Return (x, y) of the center of cell containing provided text 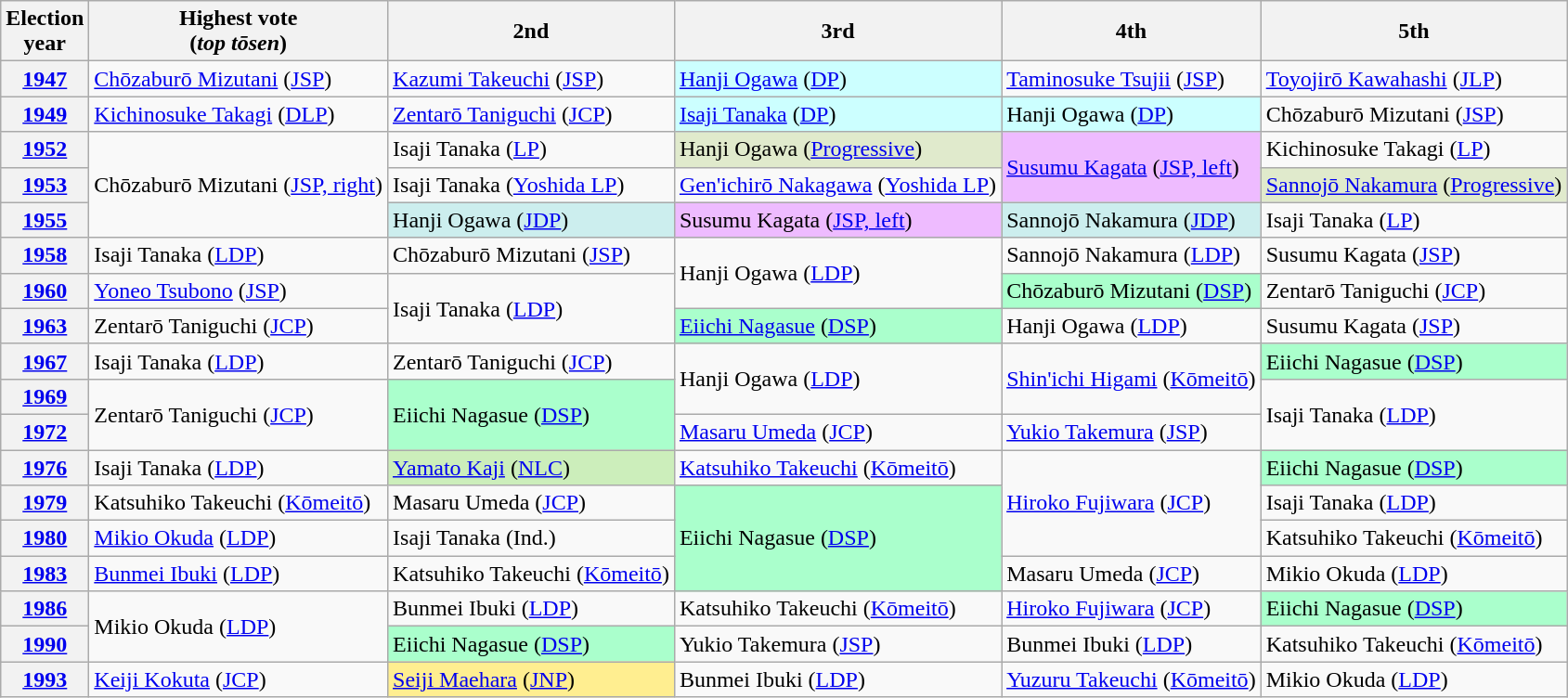
Isaji Tanaka (DP) (837, 114)
Gen'ichirō Nakagawa (Yoshida LP) (837, 185)
Kichinosuke Takagi (DLP) (239, 114)
Sannojō Nakamura (LDP) (1132, 255)
Seiji Maehara (JNP) (531, 679)
2nd (531, 32)
Yuzuru Takeuchi (Kōmeitō) (1132, 679)
Yoneo Tsubono (JSP) (239, 291)
Electionyear (45, 32)
Keiji Kokuta (JCP) (239, 679)
1947 (45, 79)
Hanji Ogawa (JDP) (531, 220)
Kazumi Takeuchi (JSP) (531, 79)
1993 (45, 679)
Yamato Kaji (NLC) (531, 467)
Sannojō Nakamura (Progressive) (1414, 185)
Isaji Tanaka (Ind.) (531, 538)
1967 (45, 361)
Highest vote(top tōsen) (239, 32)
1983 (45, 574)
1969 (45, 396)
5th (1414, 32)
Chōzaburō Mizutani (JSP, right) (239, 185)
1979 (45, 503)
1990 (45, 644)
1963 (45, 326)
1952 (45, 149)
1972 (45, 432)
1955 (45, 220)
1960 (45, 291)
1958 (45, 255)
1980 (45, 538)
3rd (837, 32)
1986 (45, 609)
4th (1132, 32)
1976 (45, 467)
1949 (45, 114)
1953 (45, 185)
Hanji Ogawa (Progressive) (837, 149)
Kichinosuke Takagi (LP) (1414, 149)
Sannojō Nakamura (JDP) (1132, 220)
Isaji Tanaka (Yoshida LP) (531, 185)
Chōzaburō Mizutani (DSP) (1132, 291)
Taminosuke Tsujii (JSP) (1132, 79)
Toyojirō Kawahashi (JLP) (1414, 79)
Shin'ichi Higami (Kōmeitō) (1132, 379)
